Pinpoint the cell where the given text exists, returning its [x, y] midpoint coordinate. 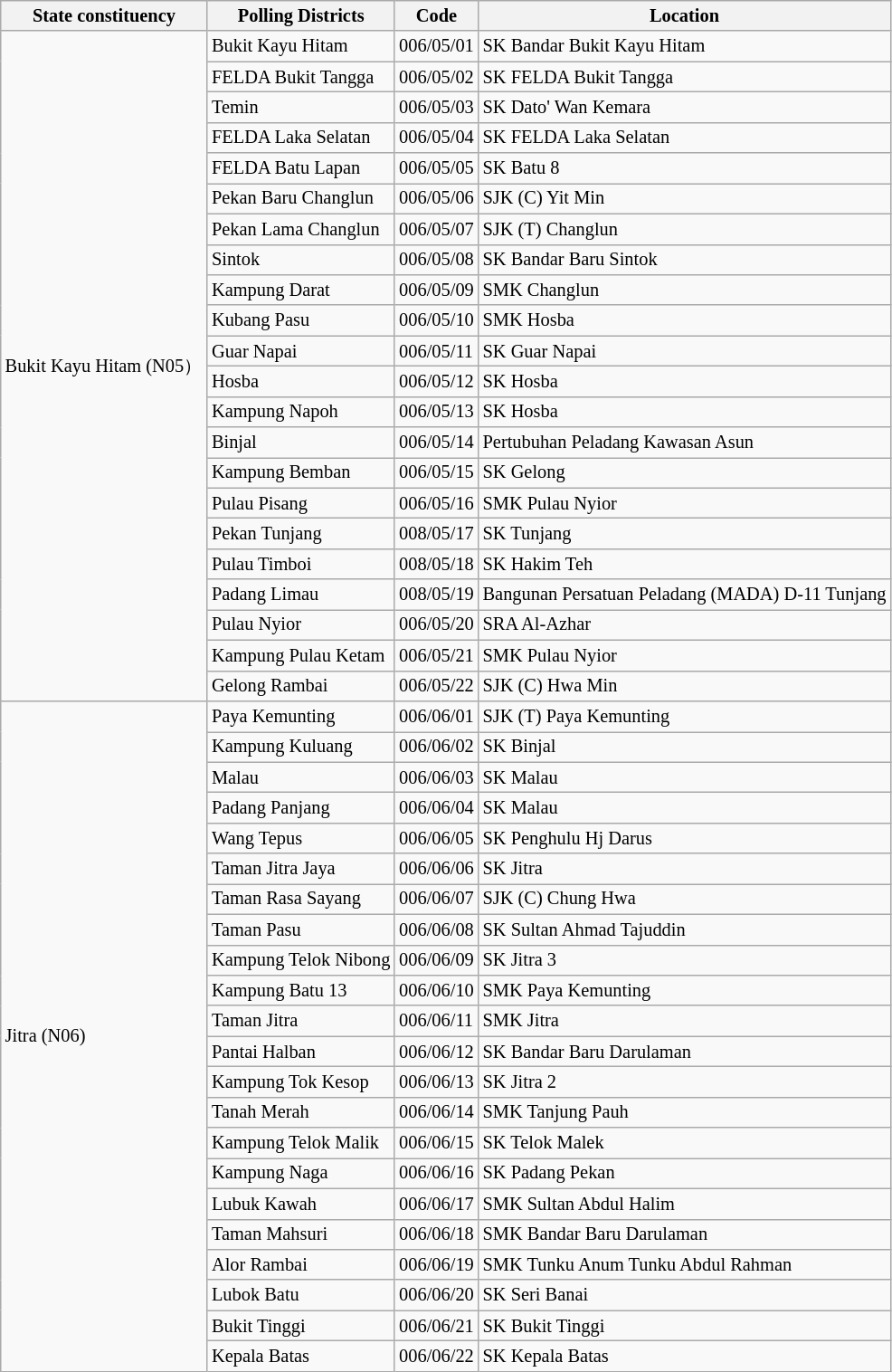
006/06/16 [436, 1173]
SK Penghulu Hj Darus [685, 838]
006/06/18 [436, 1234]
Alor Rambai [300, 1264]
SJK (C) Yit Min [685, 198]
008/05/18 [436, 564]
006/05/12 [436, 381]
SMK Tunku Anum Tunku Abdul Rahman [685, 1264]
SMK Sultan Abdul Halim [685, 1204]
Bangunan Persatuan Peladang (MADA) D-11 Tunjang [685, 595]
006/06/04 [436, 807]
Kampung Naga [300, 1173]
Kampung Kuluang [300, 747]
Bukit Kayu Hitam (N05） [104, 366]
006/06/21 [436, 1326]
SK Kepala Batas [685, 1356]
Kampung Batu 13 [300, 990]
Pantai Halban [300, 1052]
Gelong Rambai [300, 686]
Pulau Nyior [300, 624]
SK Jitra 3 [685, 960]
Hosba [300, 381]
Guar Napai [300, 351]
006/06/03 [436, 777]
SK Sultan Ahmad Tajuddin [685, 929]
006/06/22 [436, 1356]
SK Binjal [685, 747]
006/06/06 [436, 869]
006/06/08 [436, 929]
SMK Changlun [685, 290]
FELDA Laka Selatan [300, 138]
006/05/15 [436, 472]
006/06/15 [436, 1143]
SK Gelong [685, 472]
Kampung Napoh [300, 412]
SK Bandar Bukit Kayu Hitam [685, 46]
SK Jitra [685, 869]
006/05/08 [436, 260]
SJK (C) Hwa Min [685, 686]
006/05/10 [436, 320]
Padang Panjang [300, 807]
SMK Paya Kemunting [685, 990]
SK FELDA Bukit Tangga [685, 77]
006/05/07 [436, 229]
SMK Hosba [685, 320]
Wang Tepus [300, 838]
006/05/03 [436, 107]
Bukit Kayu Hitam [300, 46]
Kepala Batas [300, 1356]
006/05/14 [436, 443]
006/05/16 [436, 503]
SJK (C) Chung Hwa [685, 899]
006/05/05 [436, 168]
SK Padang Pekan [685, 1173]
006/05/01 [436, 46]
SMK Jitra [685, 1021]
006/06/13 [436, 1081]
Bukit Tinggi [300, 1326]
006/06/02 [436, 747]
Padang Limau [300, 595]
Taman Pasu [300, 929]
Kampung Pulau Ketam [300, 655]
SK Batu 8 [685, 168]
006/05/11 [436, 351]
Pulau Timboi [300, 564]
006/05/06 [436, 198]
Temin [300, 107]
SK Bandar Baru Sintok [685, 260]
006/05/04 [436, 138]
006/06/09 [436, 960]
Lubuk Kawah [300, 1204]
Taman Rasa Sayang [300, 899]
006/06/14 [436, 1112]
Kampung Darat [300, 290]
Paya Kemunting [300, 716]
Taman Jitra Jaya [300, 869]
006/05/20 [436, 624]
State constituency [104, 15]
006/05/13 [436, 412]
SK Guar Napai [685, 351]
FELDA Bukit Tangga [300, 77]
SK Jitra 2 [685, 1081]
008/05/19 [436, 595]
Kubang Pasu [300, 320]
SK Hakim Teh [685, 564]
006/06/20 [436, 1295]
006/06/19 [436, 1264]
006/06/05 [436, 838]
006/05/21 [436, 655]
006/05/22 [436, 686]
Taman Mahsuri [300, 1234]
006/05/02 [436, 77]
Taman Jitra [300, 1021]
SK Bukit Tinggi [685, 1326]
Kampung Telok Nibong [300, 960]
SJK (T) Changlun [685, 229]
SK Telok Malek [685, 1143]
FELDA Batu Lapan [300, 168]
SK FELDA Laka Selatan [685, 138]
Kampung Bemban [300, 472]
Pekan Baru Changlun [300, 198]
SK Seri Banai [685, 1295]
Jitra (N06) [104, 1035]
008/05/17 [436, 533]
Pulau Pisang [300, 503]
Pekan Lama Changlun [300, 229]
Malau [300, 777]
Tanah Merah [300, 1112]
SMK Tanjung Pauh [685, 1112]
SJK (T) Paya Kemunting [685, 716]
SMK Bandar Baru Darulaman [685, 1234]
006/06/17 [436, 1204]
Kampung Tok Kesop [300, 1081]
Sintok [300, 260]
Polling Districts [300, 15]
SK Bandar Baru Darulaman [685, 1052]
Pekan Tunjang [300, 533]
Location [685, 15]
Lubok Batu [300, 1295]
Pertubuhan Peladang Kawasan Asun [685, 443]
SK Tunjang [685, 533]
Kampung Telok Malik [300, 1143]
006/06/10 [436, 990]
006/06/11 [436, 1021]
006/05/09 [436, 290]
Code [436, 15]
SK Dato' Wan Kemara [685, 107]
006/06/01 [436, 716]
Binjal [300, 443]
SRA Al-Azhar [685, 624]
006/06/07 [436, 899]
006/06/12 [436, 1052]
